Pinpoint the cell where the given text exists, returning its [X, Y] midpoint coordinate. 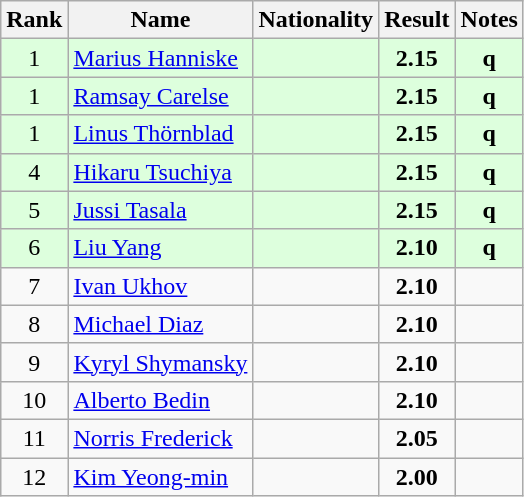
Notes [489, 20]
Jussi Tasala [160, 210]
8 [34, 324]
Liu Yang [160, 248]
Alberto Bedin [160, 400]
10 [34, 400]
Ivan Ukhov [160, 286]
Ramsay Carelse [160, 96]
12 [34, 477]
4 [34, 172]
6 [34, 248]
Name [160, 20]
9 [34, 362]
Linus Thörnblad [160, 134]
2.00 [417, 477]
Michael Diaz [160, 324]
Marius Hanniske [160, 58]
2.05 [417, 438]
Nationality [316, 20]
7 [34, 286]
Kim Yeong-min [160, 477]
Norris Frederick [160, 438]
11 [34, 438]
Result [417, 20]
5 [34, 210]
Kyryl Shymansky [160, 362]
Hikaru Tsuchiya [160, 172]
Rank [34, 20]
